Capture the cell that displays the provided text and extract its (x, y) central coordinate. 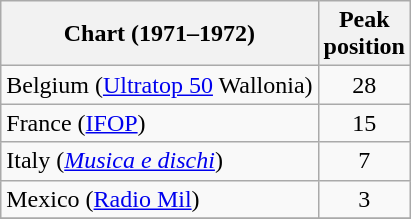
28 (364, 85)
Chart (1971–1972) (160, 34)
7 (364, 161)
Mexico (Radio Mil) (160, 199)
15 (364, 123)
Italy (Musica e dischi) (160, 161)
Peakposition (364, 34)
3 (364, 199)
Belgium (Ultratop 50 Wallonia) (160, 85)
France (IFOP) (160, 123)
